Identify which cell holds the provided text, then report its [x, y] central coordinate. 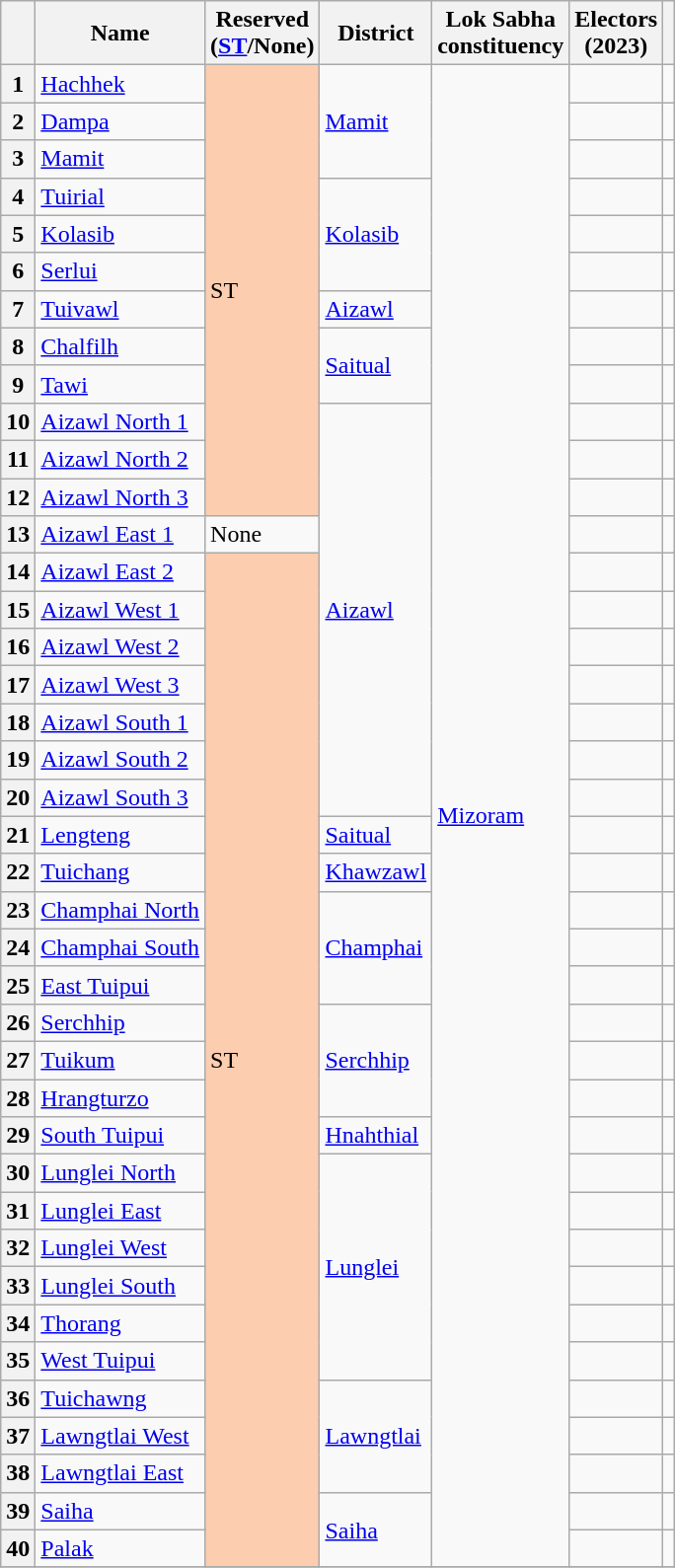
14 [18, 572]
29 [18, 1136]
27 [18, 1060]
Hachhek [120, 84]
Lawngtlai [376, 1436]
40 [18, 1548]
Lunglei [376, 1267]
16 [18, 647]
None [262, 535]
Aizawl West 3 [120, 685]
Lengteng [120, 835]
11 [18, 459]
Tuichang [120, 872]
East Tuipui [120, 985]
Lunglei South [120, 1286]
Thorang [120, 1323]
15 [18, 610]
Tuirial [120, 196]
3 [18, 159]
Aizawl West 1 [120, 610]
28 [18, 1098]
4 [18, 196]
South Tuipui [120, 1136]
20 [18, 797]
5 [18, 234]
Lawngtlai West [120, 1436]
31 [18, 1211]
West Tuipui [120, 1361]
Tuichawng [120, 1398]
25 [18, 985]
10 [18, 421]
Lok Sabhaconstituency [501, 34]
13 [18, 535]
19 [18, 760]
Aizawl South 3 [120, 797]
Chalfilh [120, 346]
Name [120, 34]
Aizawl North 1 [120, 421]
Lunglei East [120, 1211]
6 [18, 271]
2 [18, 121]
33 [18, 1286]
18 [18, 722]
26 [18, 1022]
23 [18, 910]
8 [18, 346]
21 [18, 835]
36 [18, 1398]
37 [18, 1436]
Champhai South [120, 947]
Hnahthial [376, 1136]
Champhai [376, 947]
Lawngtlai East [120, 1473]
District [376, 34]
1 [18, 84]
Aizawl South 2 [120, 760]
35 [18, 1361]
24 [18, 947]
38 [18, 1473]
Mizoram [501, 816]
Aizawl West 2 [120, 647]
39 [18, 1511]
Tuivawl [120, 309]
Aizawl East 1 [120, 535]
Tawi [120, 384]
17 [18, 685]
Dampa [120, 121]
Aizawl North 2 [120, 459]
12 [18, 496]
9 [18, 384]
Palak [120, 1548]
Aizawl North 3 [120, 496]
Lunglei West [120, 1248]
Aizawl East 2 [120, 572]
30 [18, 1173]
22 [18, 872]
Reserved(ST/None) [262, 34]
Khawzawl [376, 872]
Tuikum [120, 1060]
Serlui [120, 271]
34 [18, 1323]
32 [18, 1248]
Electors(2023) [616, 34]
Aizawl South 1 [120, 722]
Champhai North [120, 910]
Lunglei North [120, 1173]
Hrangturzo [120, 1098]
7 [18, 309]
